Pinpoint the cell where the given text exists, returning its (x, y) midpoint coordinate. 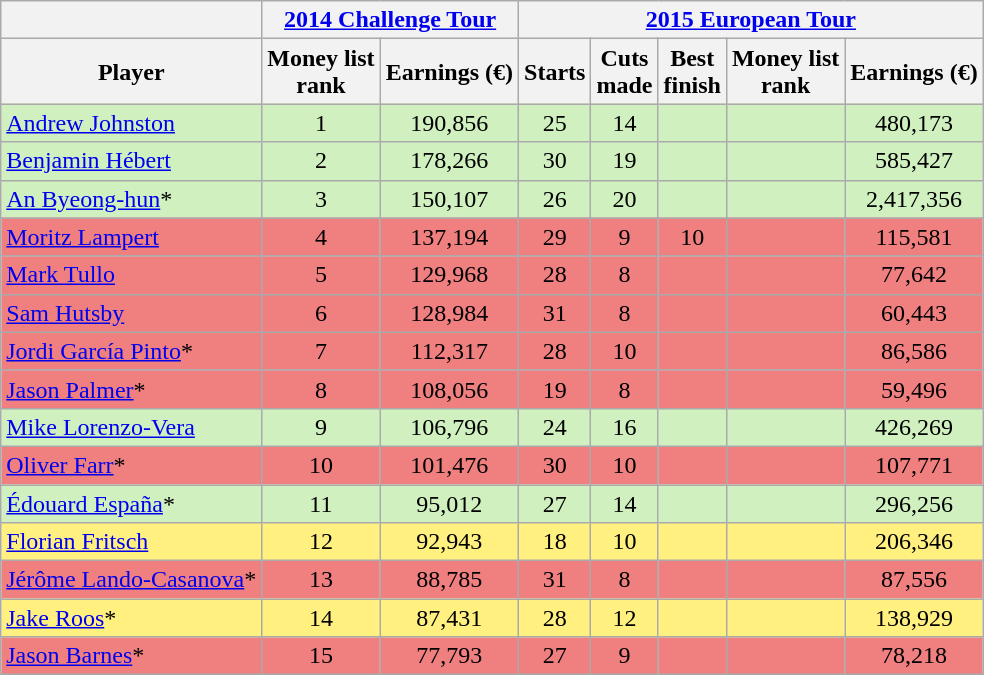
Édouard España* (132, 503)
Benjamin Hébert (132, 161)
86,586 (914, 351)
2 (321, 161)
15 (321, 656)
59,496 (914, 389)
585,427 (914, 161)
480,173 (914, 123)
Bestfinish (692, 72)
24 (555, 427)
3 (321, 199)
Mike Lorenzo-Vera (132, 427)
150,107 (449, 199)
Sam Hutsby (132, 313)
115,581 (914, 237)
128,984 (449, 313)
190,856 (449, 123)
25 (555, 123)
138,929 (914, 618)
20 (624, 199)
5 (321, 275)
107,771 (914, 465)
18 (555, 542)
296,256 (914, 503)
Player (132, 72)
108,056 (449, 389)
An Byeong-hun* (132, 199)
2014 Challenge Tour (390, 20)
Moritz Lampert (132, 237)
Jason Barnes* (132, 656)
6 (321, 313)
29 (555, 237)
129,968 (449, 275)
Jason Palmer* (132, 389)
112,317 (449, 351)
77,793 (449, 656)
2,417,356 (914, 199)
1 (321, 123)
16 (624, 427)
87,431 (449, 618)
87,556 (914, 580)
7 (321, 351)
26 (555, 199)
206,346 (914, 542)
13 (321, 580)
Jordi García Pinto* (132, 351)
88,785 (449, 580)
178,266 (449, 161)
92,943 (449, 542)
426,269 (914, 427)
77,642 (914, 275)
Starts (555, 72)
106,796 (449, 427)
Florian Fritsch (132, 542)
101,476 (449, 465)
Andrew Johnston (132, 123)
Oliver Farr* (132, 465)
4 (321, 237)
137,194 (449, 237)
11 (321, 503)
78,218 (914, 656)
2015 European Tour (752, 20)
60,443 (914, 313)
Cutsmade (624, 72)
Mark Tullo (132, 275)
Jake Roos* (132, 618)
Jérôme Lando-Casanova* (132, 580)
95,012 (449, 503)
